Extract the (X, Y) coordinate from the center of the cell holding the provided text.  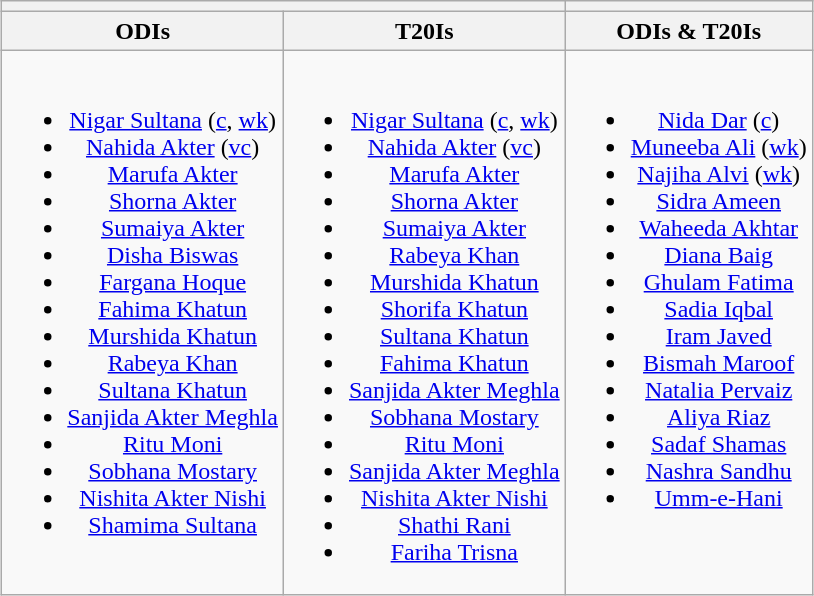
ODIs (143, 31)
ODIs & T20Is (688, 31)
T20Is (424, 31)
